Capture the cell that displays the provided text and extract its (X, Y) central coordinate. 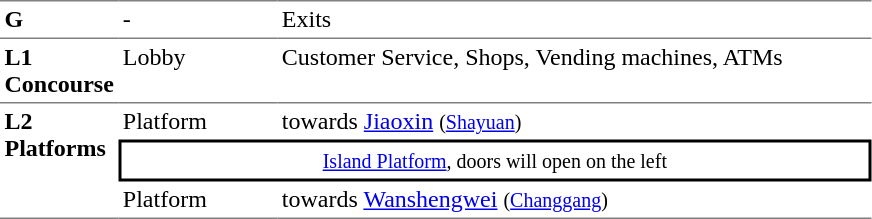
Island Platform, doors will open on the left (494, 161)
G (59, 19)
L1Concourse (59, 71)
Lobby (198, 71)
- (198, 19)
Platform (198, 122)
Exits (574, 19)
Customer Service, Shops, Vending machines, ATMs (574, 71)
towards Jiaoxin (Shayuan) (574, 122)
